Search for the cell housing the specified text and yield its (X, Y) center coordinate. 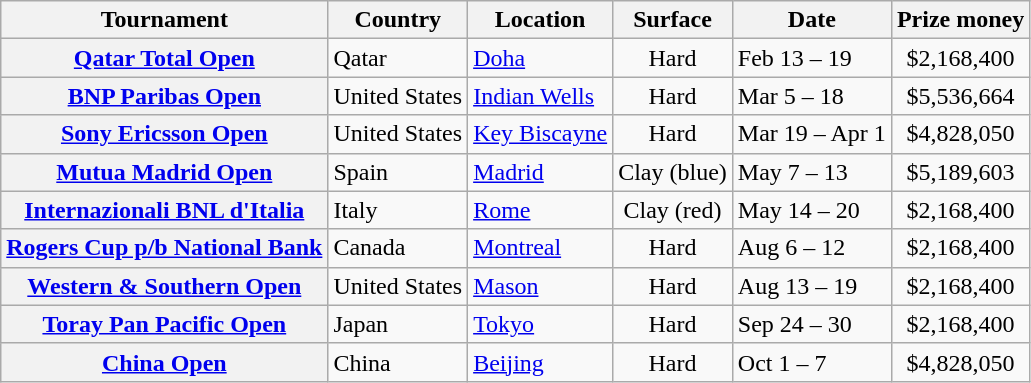
Clay (blue) (673, 172)
Montreal (540, 248)
Country (398, 20)
Location (540, 20)
Toray Pan Pacific Open (164, 324)
China (398, 362)
Indian Wells (540, 96)
Mar 5 – 18 (812, 96)
BNP Paribas Open (164, 96)
Clay (red) (673, 210)
Surface (673, 20)
Western & Southern Open (164, 286)
Rome (540, 210)
Mason (540, 286)
May 7 – 13 (812, 172)
Sony Ericsson Open (164, 134)
Aug 6 – 12 (812, 248)
$5,189,603 (960, 172)
Beijing (540, 362)
Canada (398, 248)
Aug 13 – 19 (812, 286)
Italy (398, 210)
China Open (164, 362)
Doha (540, 58)
Qatar (398, 58)
Prize money (960, 20)
Date (812, 20)
Madrid (540, 172)
Rogers Cup p/b National Bank (164, 248)
Key Biscayne (540, 134)
Tournament (164, 20)
Feb 13 – 19 (812, 58)
Japan (398, 324)
Oct 1 – 7 (812, 362)
Sep 24 – 30 (812, 324)
Mar 19 – Apr 1 (812, 134)
Tokyo (540, 324)
Spain (398, 172)
Mutua Madrid Open (164, 172)
May 14 – 20 (812, 210)
$5,536,664 (960, 96)
Qatar Total Open (164, 58)
Internazionali BNL d'Italia (164, 210)
